For the text-containing cell, return its midpoint in (x, y) coordinate format. 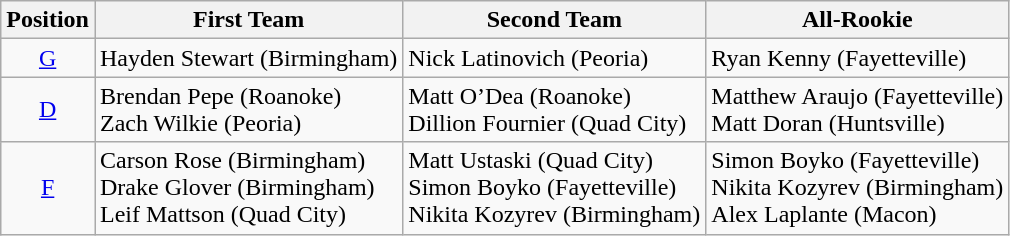
Ryan Kenny (Fayetteville) (858, 58)
D (48, 110)
Hayden Stewart (Birmingham) (248, 58)
Carson Rose (Birmingham) Drake Glover (Birmingham) Leif Mattson (Quad City) (248, 188)
Brendan Pepe (Roanoke) Zach Wilkie (Peoria) (248, 110)
Nick Latinovich (Peoria) (554, 58)
All-Rookie (858, 20)
Matthew Araujo (Fayetteville) Matt Doran (Huntsville) (858, 110)
Second Team (554, 20)
Matt O’Dea (Roanoke) Dillion Fournier (Quad City) (554, 110)
Simon Boyko (Fayetteville) Nikita Kozyrev (Birmingham) Alex Laplante (Macon) (858, 188)
First Team (248, 20)
F (48, 188)
Position (48, 20)
G (48, 58)
Matt Ustaski (Quad City) Simon Boyko (Fayetteville) Nikita Kozyrev (Birmingham) (554, 188)
